For the text-containing cell, return its midpoint in [x, y] coordinate format. 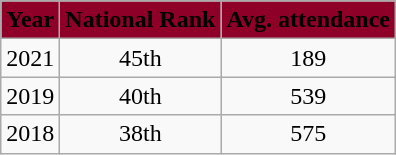
Avg. attendance [308, 20]
45th [140, 58]
2018 [30, 134]
2021 [30, 58]
40th [140, 96]
575 [308, 134]
189 [308, 58]
National Rank [140, 20]
2019 [30, 96]
Year [30, 20]
38th [140, 134]
539 [308, 96]
